Scan for the cell matching the given text and deliver its (X, Y) coordinate at center. 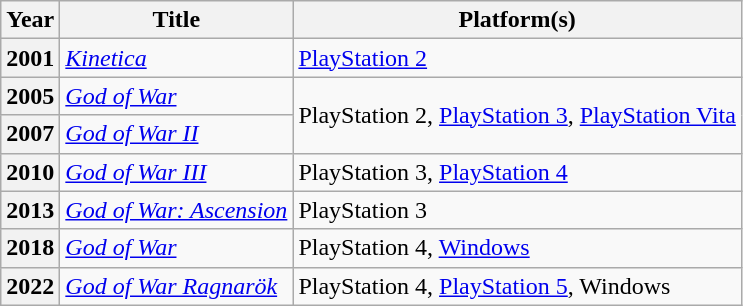
PlayStation 3 (518, 210)
Year (30, 20)
God of War II (176, 134)
PlayStation 2 (518, 58)
2022 (30, 286)
Title (176, 20)
2005 (30, 96)
God of War Ragnarök (176, 286)
2001 (30, 58)
2007 (30, 134)
PlayStation 4, Windows (518, 248)
PlayStation 2, PlayStation 3, PlayStation Vita (518, 115)
Platform(s) (518, 20)
PlayStation 4, PlayStation 5, Windows (518, 286)
God of War: Ascension (176, 210)
Kinetica (176, 58)
2010 (30, 172)
God of War III (176, 172)
PlayStation 3, PlayStation 4 (518, 172)
2013 (30, 210)
2018 (30, 248)
